Search for the cell housing the specified text and yield its (X, Y) center coordinate. 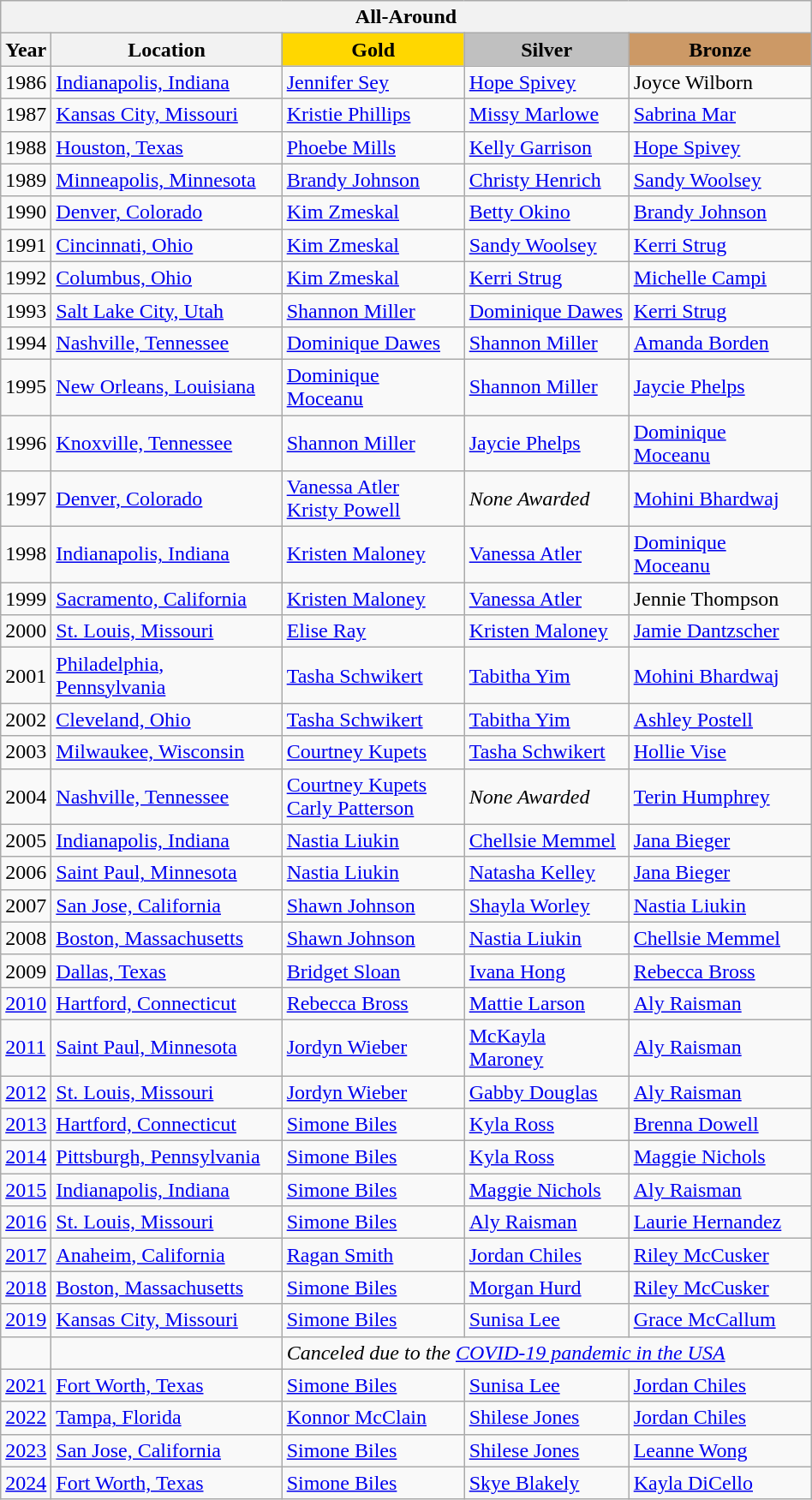
Knoxville, Tennessee (166, 442)
Cincinnati, Ohio (166, 245)
All-Around (406, 17)
Shayla Worley (546, 905)
1994 (26, 343)
2010 (26, 1003)
Elise Ray (373, 631)
Canceled due to the COVID-19 pandemic in the USA (546, 1353)
Year (26, 50)
Gold (373, 50)
Kayla DiCello (719, 1483)
1998 (26, 555)
1986 (26, 82)
2004 (26, 797)
Sacramento, California (166, 599)
Laurie Hernandez (719, 1222)
Kristie Phillips (373, 115)
1997 (26, 499)
2018 (26, 1288)
2016 (26, 1222)
Konnor McClain (373, 1418)
1990 (26, 212)
2017 (26, 1255)
1999 (26, 599)
Hollie Vise (719, 752)
1988 (26, 147)
Morgan Hurd (546, 1288)
2006 (26, 873)
Minneapolis, Minnesota (166, 180)
Tampa, Florida (166, 1418)
Anaheim, California (166, 1255)
Salt Lake City, Utah (166, 310)
1991 (26, 245)
Jennifer Sey (373, 82)
1993 (26, 310)
Christy Henrich (546, 180)
2009 (26, 971)
Missy Marlowe (546, 115)
2013 (26, 1125)
Bronze (719, 50)
New Orleans, Louisiana (166, 387)
Columbus, Ohio (166, 278)
Silver (546, 50)
2002 (26, 720)
1987 (26, 115)
1996 (26, 442)
Gabby Douglas (546, 1092)
Terin Humphrey (719, 797)
McKayla Maroney (546, 1047)
2007 (26, 905)
Sabrina Mar (719, 115)
Betty Okino (546, 212)
Ashley Postell (719, 720)
2001 (26, 675)
Joyce Wilborn (719, 82)
Dallas, Texas (166, 971)
Brenna Dowell (719, 1125)
Vanessa AtlerKristy Powell (373, 499)
Mattie Larson (546, 1003)
Natasha Kelley (546, 873)
2024 (26, 1483)
2008 (26, 938)
Ragan Smith (373, 1255)
Grace McCallum (719, 1320)
Houston, Texas (166, 147)
Jennie Thompson (719, 599)
Location (166, 50)
Pittsburgh, Pennsylvania (166, 1157)
2000 (26, 631)
Courtney Kupets (373, 752)
Courtney KupetsCarly Patterson (373, 797)
Phoebe Mills (373, 147)
Ivana Hong (546, 971)
1992 (26, 278)
2019 (26, 1320)
Kelly Garrison (546, 147)
2005 (26, 840)
Milwaukee, Wisconsin (166, 752)
1989 (26, 180)
Philadelphia, Pennsylvania (166, 675)
Amanda Borden (719, 343)
2023 (26, 1450)
2011 (26, 1047)
1995 (26, 387)
2014 (26, 1157)
Michelle Campi (719, 278)
Skye Blakely (546, 1483)
2012 (26, 1092)
Leanne Wong (719, 1450)
2022 (26, 1418)
2003 (26, 752)
2021 (26, 1385)
Bridget Sloan (373, 971)
2015 (26, 1190)
Cleveland, Ohio (166, 720)
Jamie Dantzscher (719, 631)
